Capture the cell that displays the provided text and extract its (x, y) central coordinate. 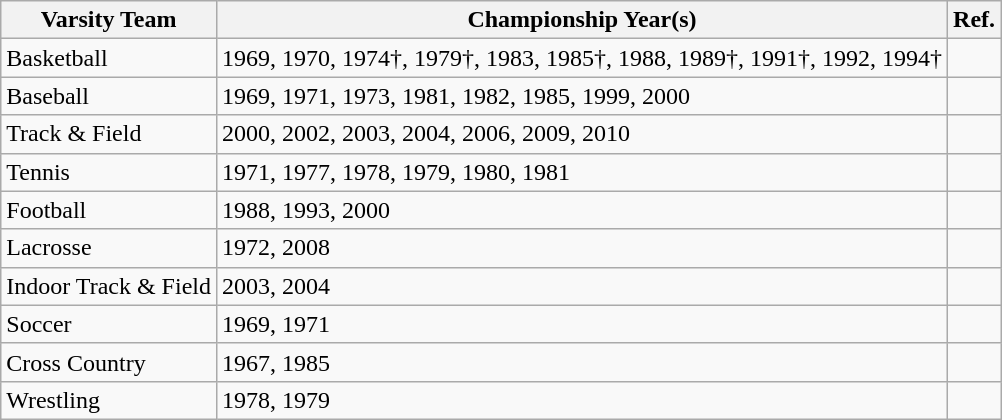
Indoor Track & Field (109, 286)
Soccer (109, 324)
Varsity Team (109, 20)
Track & Field (109, 134)
1967, 1985 (582, 362)
1969, 1971, 1973, 1981, 1982, 1985, 1999, 2000 (582, 96)
Baseball (109, 96)
1969, 1971 (582, 324)
1969, 1970, 1974†, 1979†, 1983, 1985†, 1988, 1989†, 1991†, 1992, 1994† (582, 58)
Ref. (974, 20)
2000, 2002, 2003, 2004, 2006, 2009, 2010 (582, 134)
Cross Country (109, 362)
Football (109, 210)
Lacrosse (109, 248)
1988, 1993, 2000 (582, 210)
Championship Year(s) (582, 20)
2003, 2004 (582, 286)
Wrestling (109, 400)
1971, 1977, 1978, 1979, 1980, 1981 (582, 172)
1972, 2008 (582, 248)
1978, 1979 (582, 400)
Tennis (109, 172)
Basketball (109, 58)
